Output the [X, Y] coordinate of the center of the cell containing the given text.  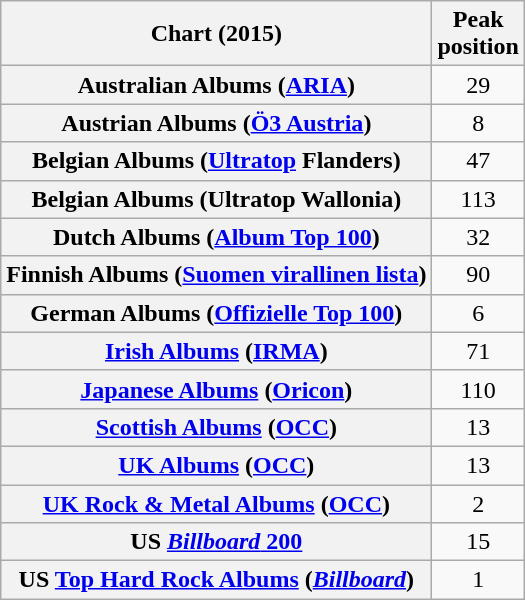
Austrian Albums (Ö3 Austria) [216, 123]
Peakposition [478, 34]
US Billboard 200 [216, 542]
Irish Albums (IRMA) [216, 351]
2 [478, 503]
Belgian Albums (Ultratop Flanders) [216, 161]
Scottish Albums (OCC) [216, 427]
Finnish Albums (Suomen virallinen lista) [216, 275]
US Top Hard Rock Albums (Billboard) [216, 580]
1 [478, 580]
Dutch Albums (Album Top 100) [216, 237]
32 [478, 237]
8 [478, 123]
Chart (2015) [216, 34]
113 [478, 199]
6 [478, 313]
German Albums (Offizielle Top 100) [216, 313]
UK Rock & Metal Albums (OCC) [216, 503]
UK Albums (OCC) [216, 465]
29 [478, 85]
90 [478, 275]
15 [478, 542]
Australian Albums (ARIA) [216, 85]
Japanese Albums (Oricon) [216, 389]
47 [478, 161]
Belgian Albums (Ultratop Wallonia) [216, 199]
71 [478, 351]
110 [478, 389]
